Extract the (X, Y) coordinate from the center of the cell holding the provided text.  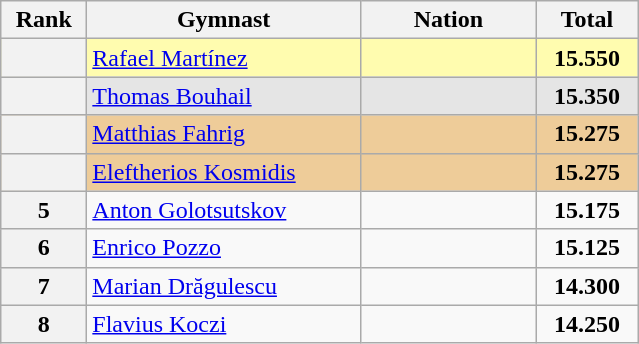
Total (586, 20)
Nation (448, 20)
Rank (44, 20)
6 (44, 248)
Gymnast (224, 20)
Eleftherios Kosmidis (224, 172)
Anton Golotsutskov (224, 210)
Matthias Fahrig (224, 134)
8 (44, 324)
Rafael Martínez (224, 58)
14.300 (586, 286)
Thomas Bouhail (224, 96)
5 (44, 210)
15.550 (586, 58)
15.125 (586, 248)
7 (44, 286)
14.250 (586, 324)
Enrico Pozzo (224, 248)
Flavius Koczi (224, 324)
Marian Drăgulescu (224, 286)
15.175 (586, 210)
15.350 (586, 96)
